Identify which cell holds the provided text, then report its [x, y] central coordinate. 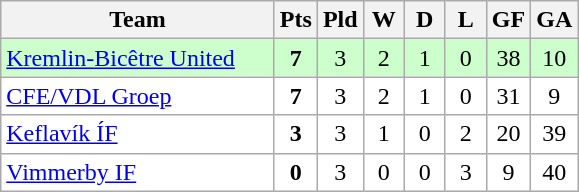
Keflavík ÍF [138, 134]
31 [508, 96]
GA [554, 20]
Pld [340, 20]
20 [508, 134]
Pts [296, 20]
10 [554, 58]
Kremlin-Bicêtre United [138, 58]
Team [138, 20]
L [466, 20]
38 [508, 58]
W [384, 20]
D [424, 20]
CFE/VDL Groep [138, 96]
Vimmerby IF [138, 172]
GF [508, 20]
40 [554, 172]
39 [554, 134]
